Identify which cell holds the provided text, then report its (x, y) central coordinate. 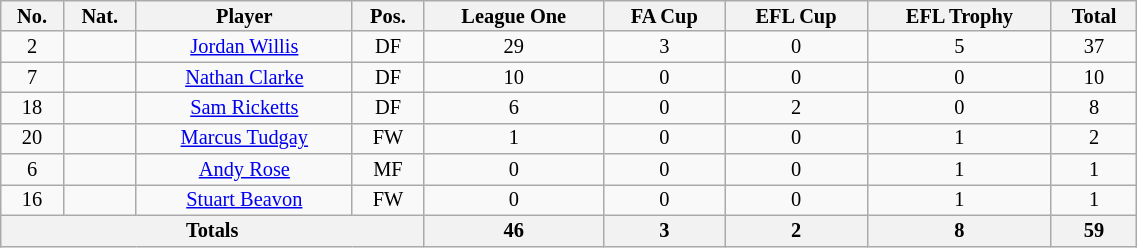
Total (1094, 16)
5 (959, 46)
Sam Ricketts (244, 108)
EFL Trophy (959, 16)
16 (32, 200)
29 (514, 46)
EFL Cup (796, 16)
No. (32, 16)
20 (32, 138)
Nat. (100, 16)
League One (514, 16)
37 (1094, 46)
59 (1094, 230)
7 (32, 78)
Nathan Clarke (244, 78)
Player (244, 16)
Jordan Willis (244, 46)
Pos. (388, 16)
MF (388, 170)
Stuart Beavon (244, 200)
46 (514, 230)
18 (32, 108)
Totals (212, 230)
Andy Rose (244, 170)
FA Cup (664, 16)
Marcus Tudgay (244, 138)
